For the text-containing cell, return its midpoint in [x, y] coordinate format. 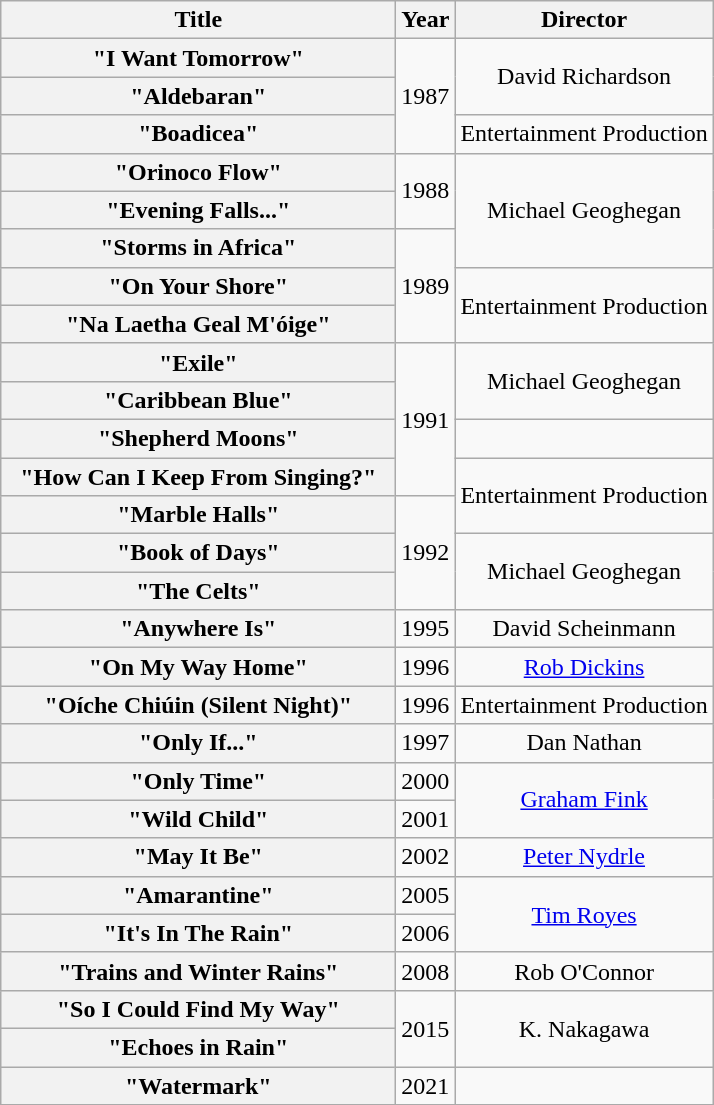
1989 [426, 286]
Rob O'Connor [584, 971]
"Only Time" [198, 781]
Director [584, 20]
"Marble Halls" [198, 515]
"I Want Tomorrow" [198, 58]
2021 [426, 1085]
1997 [426, 743]
David Richardson [584, 77]
"So I Could Find My Way" [198, 1009]
"On Your Shore" [198, 286]
1992 [426, 553]
"Wild Child" [198, 819]
2000 [426, 781]
"It's In The Rain" [198, 933]
1988 [426, 191]
"Oíche Chiúin (Silent Night)" [198, 705]
"May It Be" [198, 857]
2006 [426, 933]
"Exile" [198, 362]
Year [426, 20]
1987 [426, 96]
"Boadicea" [198, 134]
Peter Nydrle [584, 857]
"Watermark" [198, 1085]
"Na Laetha Geal M'óige" [198, 324]
Dan Nathan [584, 743]
"Amarantine" [198, 895]
"How Can I Keep From Singing?" [198, 477]
"Storms in Africa" [198, 248]
Graham Fink [584, 800]
2005 [426, 895]
"Book of Days" [198, 553]
"Trains and Winter Rains" [198, 971]
"Only If..." [198, 743]
Rob Dickins [584, 667]
"Shepherd Moons" [198, 438]
"Caribbean Blue" [198, 400]
2015 [426, 1028]
Title [198, 20]
2008 [426, 971]
1995 [426, 629]
"Aldebaran" [198, 96]
K. Nakagawa [584, 1028]
2001 [426, 819]
1991 [426, 419]
"Evening Falls..." [198, 210]
Tim Royes [584, 914]
2002 [426, 857]
"Echoes in Rain" [198, 1047]
"The Celts" [198, 591]
"On My Way Home" [198, 667]
"Orinoco Flow" [198, 172]
"Anywhere Is" [198, 629]
David Scheinmann [584, 629]
